Pinpoint the cell where the given text exists, returning its [x, y] midpoint coordinate. 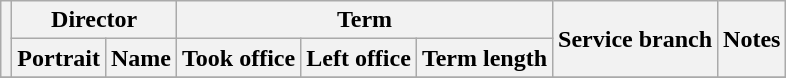
Term [365, 20]
Director [94, 20]
Left office [359, 58]
Took office [239, 58]
Name [140, 58]
Portrait [59, 58]
Notes [752, 39]
Service branch [636, 39]
Term length [484, 58]
